Detect which cell encompasses the target text, then output its [x, y] center coordinate. 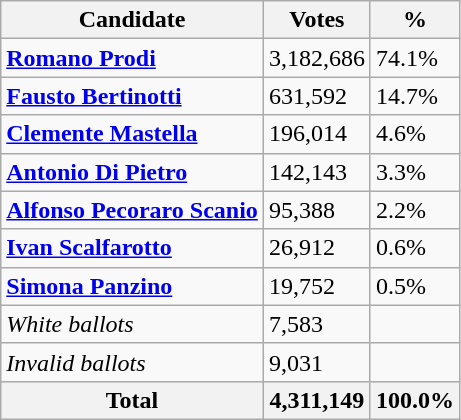
0.6% [414, 248]
9,031 [316, 362]
196,014 [316, 134]
2.2% [414, 210]
14.7% [414, 96]
Simona Panzino [132, 286]
Ivan Scalfarotto [132, 248]
3,182,686 [316, 58]
Fausto Bertinotti [132, 96]
7,583 [316, 324]
White ballots [132, 324]
Candidate [132, 20]
74.1% [414, 58]
631,592 [316, 96]
Clemente Mastella [132, 134]
142,143 [316, 172]
4,311,149 [316, 400]
Alfonso Pecoraro Scanio [132, 210]
Invalid ballots [132, 362]
Votes [316, 20]
100.0% [414, 400]
19,752 [316, 286]
% [414, 20]
3.3% [414, 172]
4.6% [414, 134]
Antonio Di Pietro [132, 172]
0.5% [414, 286]
Romano Prodi [132, 58]
Total [132, 400]
26,912 [316, 248]
95,388 [316, 210]
